Scan for the cell matching the given text and deliver its [x, y] coordinate at center. 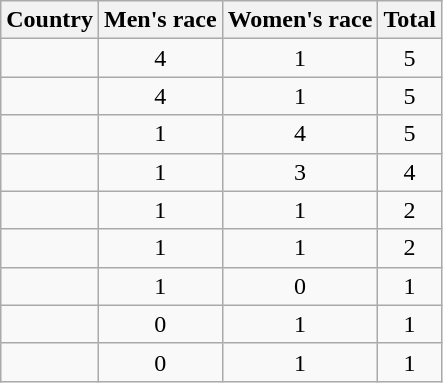
3 [300, 172]
Total [410, 20]
Women's race [300, 20]
Men's race [160, 20]
Country [50, 20]
